From the cell containing the given text, extract its center point as (x, y) coordinate. 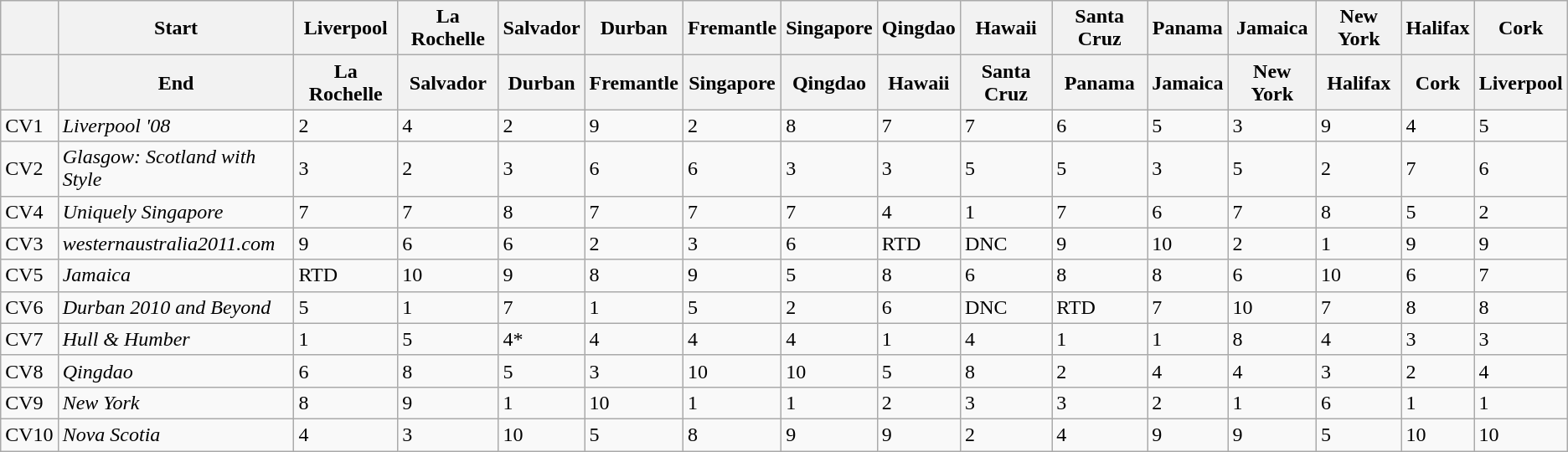
Start (176, 28)
CV9 (29, 403)
Uniquely Singapore (176, 212)
Glasgow: Scotland with Style (176, 169)
CV8 (29, 371)
Liverpool '08 (176, 126)
End (176, 82)
CV6 (29, 307)
Nova Scotia (176, 434)
CV2 (29, 169)
CV7 (29, 339)
4* (541, 339)
CV3 (29, 244)
CV1 (29, 126)
westernaustralia2011.com (176, 244)
Durban 2010 and Beyond (176, 307)
CV10 (29, 434)
Hull & Humber (176, 339)
CV5 (29, 275)
CV4 (29, 212)
